Return [X, Y] of the center of cell containing provided text 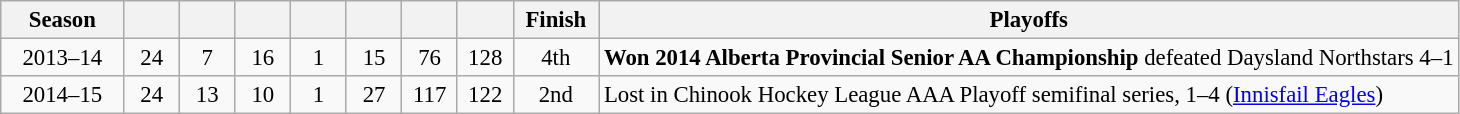
2013–14 [62, 58]
7 [207, 58]
10 [263, 95]
117 [430, 95]
27 [374, 95]
Finish [556, 20]
122 [485, 95]
16 [263, 58]
2014–15 [62, 95]
Lost in Chinook Hockey League AAA Playoff semifinal series, 1–4 (Innisfail Eagles) [1029, 95]
76 [430, 58]
4th [556, 58]
Won 2014 Alberta Provincial Senior AA Championship defeated Daysland Northstars 4–1 [1029, 58]
2nd [556, 95]
15 [374, 58]
Season [62, 20]
128 [485, 58]
Playoffs [1029, 20]
13 [207, 95]
